Output the (X, Y) coordinate of the center of the cell containing the given text.  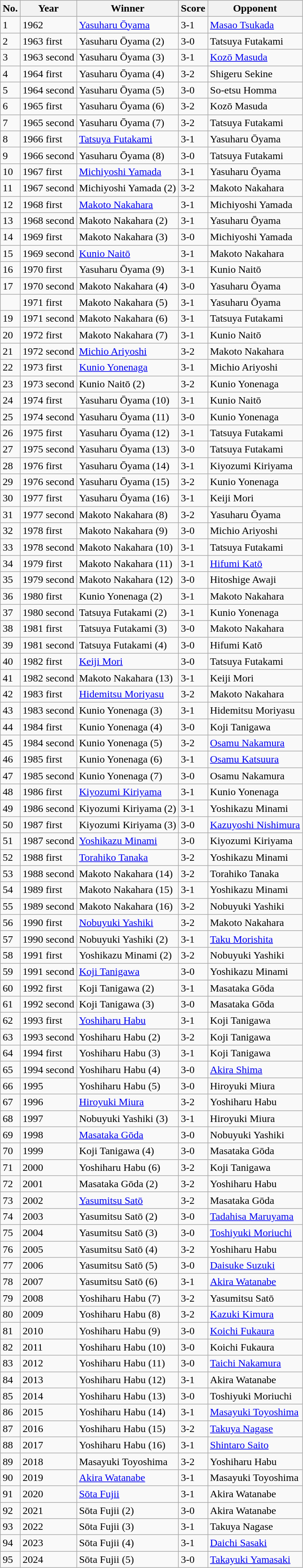
77 (10, 1266)
1989 second (48, 906)
1990 second (48, 939)
Tadahisa Maruyama (255, 1216)
1967 second (48, 188)
2001 (48, 1184)
2020 (48, 1494)
12 (10, 205)
82 (10, 1347)
38 (10, 629)
1975 first (48, 433)
71 (10, 1167)
40 (10, 661)
26 (10, 433)
1992 first (48, 988)
Shintaro Saito (255, 1445)
1986 second (48, 808)
1980 first (48, 596)
Kazuyoshi Nishimura (255, 825)
63 (10, 1037)
70 (10, 1151)
Yoshiharu Habu (5) (128, 1086)
1978 second (48, 547)
1992 second (48, 1004)
2010 (48, 1331)
2000 (48, 1167)
Osamu Katsuura (255, 760)
1998 (48, 1135)
2005 (48, 1249)
Makoto Nakahara (7) (128, 335)
2006 (48, 1266)
Yoshiharu Habu (4) (128, 1070)
Takayuki Yamasaki (255, 1559)
1973 second (48, 384)
Hitoshige Awaji (255, 580)
50 (10, 825)
1983 first (48, 694)
1971 first (48, 302)
Makoto Nakahara (15) (128, 890)
Kunio Yonenaga (7) (128, 776)
6 (10, 106)
16 (10, 270)
1978 first (48, 531)
1977 first (48, 498)
24 (10, 400)
72 (10, 1184)
Makoto Nakahara (5) (128, 302)
Yoshiharu Habu (8) (128, 1315)
91 (10, 1494)
2019 (48, 1478)
8 (10, 139)
17 (10, 286)
25 (10, 416)
3 (10, 57)
79 (10, 1298)
Yasuharu Ōyama (12) (128, 433)
78 (10, 1282)
87 (10, 1429)
Kunio Yonenaga (5) (128, 743)
1984 first (48, 727)
41 (10, 678)
47 (10, 776)
1983 second (48, 710)
1999 (48, 1151)
Yasumitsu Satō (3) (128, 1233)
Akira Shima (255, 1070)
2022 (48, 1527)
Koji Tanigawa (4) (128, 1151)
Yoshiharu Habu (14) (128, 1412)
1993 first (48, 1021)
1962 (48, 25)
5 (10, 90)
65 (10, 1070)
2021 (48, 1510)
35 (10, 580)
2017 (48, 1445)
Sōta Fujii (5) (128, 1559)
1990 first (48, 923)
So-etsu Homma (255, 90)
Yasuharu Ōyama (14) (128, 465)
15 (10, 253)
Yoshikazu Minami (2) (128, 955)
1979 second (48, 580)
1977 second (48, 515)
19 (10, 319)
Sōta Fujii (4) (128, 1543)
14 (10, 237)
Kazuki Kimura (255, 1315)
Kunio Yonenaga (6) (128, 760)
1981 first (48, 629)
61 (10, 1004)
74 (10, 1216)
Makoto Nakahara (13) (128, 678)
Tatsuya Futakami (2) (128, 612)
Yasuharu Ōyama (4) (128, 74)
Yoshiharu Habu (13) (128, 1396)
2011 (48, 1347)
Kunio Yonenaga (2) (128, 596)
7 (10, 123)
Yasuharu Ōyama (2) (128, 41)
Makoto Nakahara (12) (128, 580)
Daisuke Suzuki (255, 1266)
Yasuharu Ōyama (7) (128, 123)
54 (10, 890)
1 (10, 25)
10 (10, 172)
Makoto Nakahara (4) (128, 286)
Tatsuya Futakami (4) (128, 645)
81 (10, 1331)
51 (10, 841)
Taichi Nakamura (255, 1363)
69 (10, 1135)
Masataka Gōda (2) (128, 1184)
Masao Tsukada (255, 25)
1963 first (48, 41)
Yoshiharu Habu (11) (128, 1363)
1985 first (48, 760)
1966 first (48, 139)
2003 (48, 1216)
Yoshiharu Habu (16) (128, 1445)
1963 second (48, 57)
Kunio Yonenaga (3) (128, 710)
57 (10, 939)
1972 second (48, 351)
2012 (48, 1363)
1969 second (48, 253)
1968 second (48, 221)
Makoto Nakahara (16) (128, 906)
1965 first (48, 106)
Makoto Nakahara (14) (128, 874)
56 (10, 923)
42 (10, 694)
2007 (48, 1282)
1995 (48, 1086)
1991 first (48, 955)
36 (10, 596)
Opponent (255, 9)
67 (10, 1102)
28 (10, 465)
1996 (48, 1102)
32 (10, 531)
20 (10, 335)
Year (48, 9)
Winner (128, 9)
93 (10, 1527)
11 (10, 188)
80 (10, 1315)
52 (10, 857)
2 (10, 41)
Nobuyuki Yashiki (3) (128, 1119)
1982 second (48, 678)
1979 first (48, 564)
2018 (48, 1461)
Yoshiharu Habu (2) (128, 1037)
Yasuharu Ōyama (11) (128, 416)
1972 first (48, 335)
1994 first (48, 1053)
86 (10, 1412)
1991 second (48, 971)
1975 second (48, 449)
Nobuyuki Yashiki (2) (128, 939)
1964 second (48, 90)
Yoshiharu Habu (12) (128, 1380)
83 (10, 1363)
84 (10, 1380)
59 (10, 971)
Michiyoshi Yamada (2) (128, 188)
Makoto Nakahara (2) (128, 221)
45 (10, 743)
9 (10, 155)
Kunio Naitō (2) (128, 384)
2009 (48, 1315)
Sōta Fujii (128, 1494)
Yasumitsu Satō (2) (128, 1216)
1969 first (48, 237)
62 (10, 1021)
1994 second (48, 1070)
44 (10, 727)
Yoshiharu Habu (15) (128, 1429)
27 (10, 449)
1967 first (48, 172)
22 (10, 368)
Yoshiharu Habu (3) (128, 1053)
92 (10, 1510)
No. (10, 9)
1988 second (48, 874)
Yoshiharu Habu (7) (128, 1298)
Score (193, 9)
1980 second (48, 612)
2004 (48, 1233)
Makoto Nakahara (11) (128, 564)
Yasuharu Ōyama (9) (128, 270)
Makoto Nakahara (3) (128, 237)
Yasuharu Ōyama (5) (128, 90)
1987 first (48, 825)
75 (10, 1233)
85 (10, 1396)
90 (10, 1478)
1976 second (48, 482)
Koji Tanigawa (3) (128, 1004)
1976 first (48, 465)
Sōta Fujii (3) (128, 1527)
73 (10, 1200)
1970 first (48, 270)
46 (10, 760)
13 (10, 221)
Yasumitsu Satō (6) (128, 1282)
2014 (48, 1396)
Yasuharu Ōyama (10) (128, 400)
2013 (48, 1380)
1987 second (48, 841)
29 (10, 482)
Shigeru Sekine (255, 74)
37 (10, 612)
Yasumitsu Satō (4) (128, 1249)
1965 second (48, 123)
48 (10, 792)
1964 first (48, 74)
1973 first (48, 368)
2015 (48, 1412)
Yasuharu Ōyama (8) (128, 155)
1981 second (48, 645)
Kunio Yonenaga (4) (128, 727)
33 (10, 547)
1974 first (48, 400)
Makoto Nakahara (6) (128, 319)
Makoto Nakahara (9) (128, 531)
58 (10, 955)
31 (10, 515)
34 (10, 564)
95 (10, 1559)
Makoto Nakahara (10) (128, 547)
1968 first (48, 205)
Yasumitsu Satō (5) (128, 1266)
2008 (48, 1298)
2024 (48, 1559)
1993 second (48, 1037)
94 (10, 1543)
Yasuharu Ōyama (16) (128, 498)
89 (10, 1461)
21 (10, 351)
Yasuharu Ōyama (6) (128, 106)
53 (10, 874)
Taku Morishita (255, 939)
1985 second (48, 776)
49 (10, 808)
76 (10, 1249)
Daichi Sasaki (255, 1543)
68 (10, 1119)
23 (10, 384)
1982 first (48, 661)
4 (10, 74)
Makoto Nakahara (8) (128, 515)
Koji Tanigawa (2) (128, 988)
Yasuharu Ōyama (13) (128, 449)
Yoshiharu Habu (10) (128, 1347)
1974 second (48, 416)
1986 first (48, 792)
66 (10, 1086)
1971 second (48, 319)
1997 (48, 1119)
Yoshiharu Habu (6) (128, 1167)
60 (10, 988)
Sōta Fujii (2) (128, 1510)
64 (10, 1053)
1966 second (48, 155)
1984 second (48, 743)
Yasuharu Ōyama (15) (128, 482)
30 (10, 498)
2002 (48, 1200)
Yasuharu Ōyama (3) (128, 57)
88 (10, 1445)
Kiyozumi Kiriyama (2) (128, 808)
1970 second (48, 286)
39 (10, 645)
55 (10, 906)
Yoshiharu Habu (9) (128, 1331)
2016 (48, 1429)
43 (10, 710)
1988 first (48, 857)
Tatsuya Futakami (3) (128, 629)
1989 first (48, 890)
2023 (48, 1543)
Kiyozumi Kiriyama (3) (128, 825)
